Scan for the cell matching the given text and deliver its [x, y] coordinate at center. 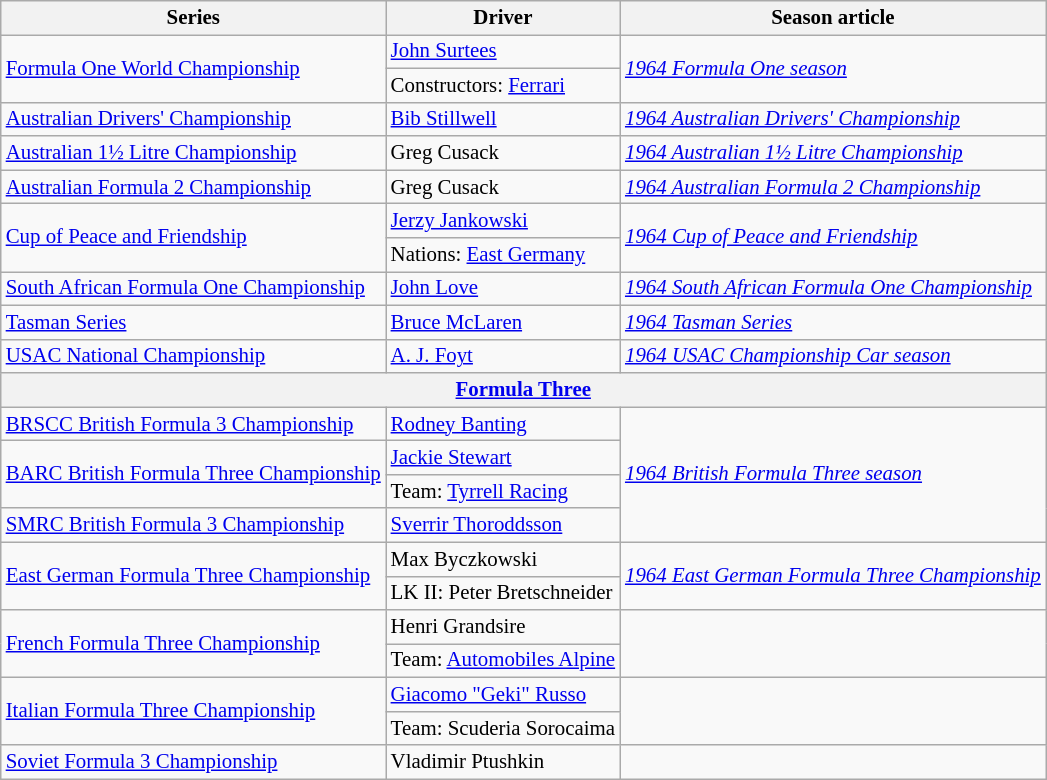
USAC National Championship [194, 356]
Driver [503, 18]
1964 Australian Formula 2 Championship [833, 187]
BARC British Formula Three Championship [194, 475]
Team: Scuderia Sorocaima [503, 728]
LK II: Peter Bretschneider [503, 593]
1964 British Formula Three season [833, 474]
Bruce McLaren [503, 322]
John Surtees [503, 51]
Cup of Peace and Friendship [194, 238]
Vladimir Ptushkin [503, 762]
Tasman Series [194, 322]
Australian Drivers' Championship [194, 119]
1964 USAC Championship Car season [833, 356]
Formula Three [524, 390]
Bib Stillwell [503, 119]
1964 East German Formula Three Championship [833, 576]
Australian 1½ Litre Championship [194, 153]
Jackie Stewart [503, 458]
Team: Tyrrell Racing [503, 491]
John Love [503, 288]
Sverrir Thoroddsson [503, 525]
Jerzy Jankowski [503, 221]
Max Byczkowski [503, 559]
1964 Cup of Peace and Friendship [833, 238]
Rodney Banting [503, 424]
1964 Australian 1½ Litre Championship [833, 153]
Giacomo "Geki" Russo [503, 695]
Team: Automobiles Alpine [503, 661]
French Formula Three Championship [194, 644]
Season article [833, 18]
Formula One World Championship [194, 68]
Constructors: Ferrari [503, 85]
Series [194, 18]
1964 Tasman Series [833, 322]
South African Formula One Championship [194, 288]
East German Formula Three Championship [194, 576]
Soviet Formula 3 Championship [194, 762]
A. J. Foyt [503, 356]
Italian Formula Three Championship [194, 712]
BRSCC British Formula 3 Championship [194, 424]
Australian Formula 2 Championship [194, 187]
1964 South African Formula One Championship [833, 288]
SMRC British Formula 3 Championship [194, 525]
1964 Formula One season [833, 68]
1964 Australian Drivers' Championship [833, 119]
Nations: East Germany [503, 255]
Henri Grandsire [503, 627]
